Capture the cell that displays the provided text and extract its [X, Y] central coordinate. 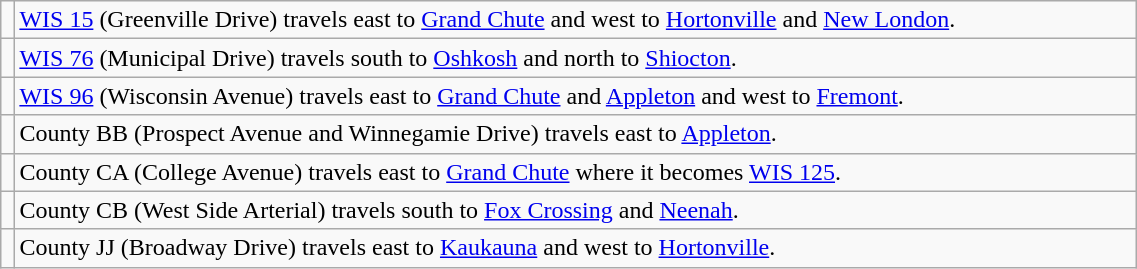
County CA (College Avenue) travels east to Grand Chute where it becomes WIS 125. [576, 172]
County JJ (Broadway Drive) travels east to Kaukauna and west to Hortonville. [576, 248]
County BB (Prospect Avenue and Winnegamie Drive) travels east to Appleton. [576, 134]
WIS 15 (Greenville Drive) travels east to Grand Chute and west to Hortonville and New London. [576, 20]
County CB (West Side Arterial) travels south to Fox Crossing and Neenah. [576, 210]
WIS 96 (Wisconsin Avenue) travels east to Grand Chute and Appleton and west to Fremont. [576, 96]
WIS 76 (Municipal Drive) travels south to Oshkosh and north to Shiocton. [576, 58]
